Pinpoint the cell where the given text exists, returning its (X, Y) midpoint coordinate. 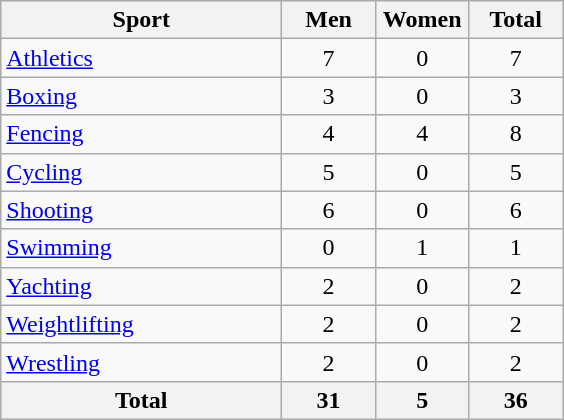
Men (329, 20)
Cycling (142, 172)
Boxing (142, 96)
36 (516, 400)
Fencing (142, 134)
Athletics (142, 58)
31 (329, 400)
Women (422, 20)
Weightlifting (142, 324)
Sport (142, 20)
Swimming (142, 248)
Yachting (142, 286)
8 (516, 134)
Wrestling (142, 362)
Shooting (142, 210)
